Find where the given text appears and provide that cell's center as [x, y] coordinate. 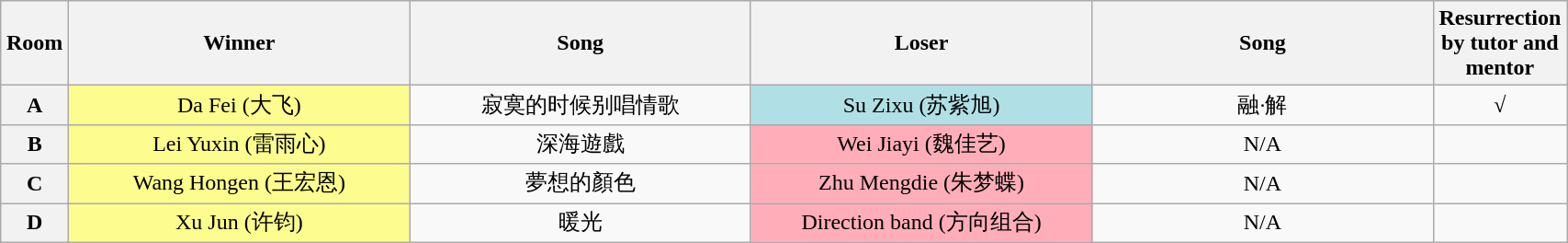
Su Zixu (苏紫旭) [920, 105]
Da Fei (大飞) [239, 105]
Wang Hongen (王宏恩) [239, 184]
D [35, 223]
暖光 [581, 223]
Xu Jun (许钧) [239, 223]
融·解 [1262, 105]
寂寞的时候别唱情歌 [581, 105]
Loser [920, 43]
Winner [239, 43]
深海遊戲 [581, 144]
Lei Yuxin (雷雨心) [239, 144]
Room [35, 43]
A [35, 105]
Resurrection by tutor and mentor [1500, 43]
夢想的顏色 [581, 184]
√ [1500, 105]
B [35, 144]
Direction band (方向组合) [920, 223]
Zhu Mengdie (朱梦蝶) [920, 184]
Wei Jiayi (魏佳艺) [920, 144]
C [35, 184]
